For the text-containing cell, return its midpoint in [X, Y] coordinate format. 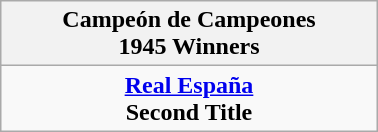
Campeón de Campeones 1945 Winners [189, 34]
Real EspañaSecond Title [189, 98]
